Identify which cell holds the provided text, then report its (x, y) central coordinate. 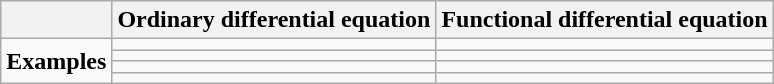
Functional differential equation (604, 20)
Examples (56, 61)
Ordinary differential equation (274, 20)
